Identify which cell holds the provided text, then report its (x, y) central coordinate. 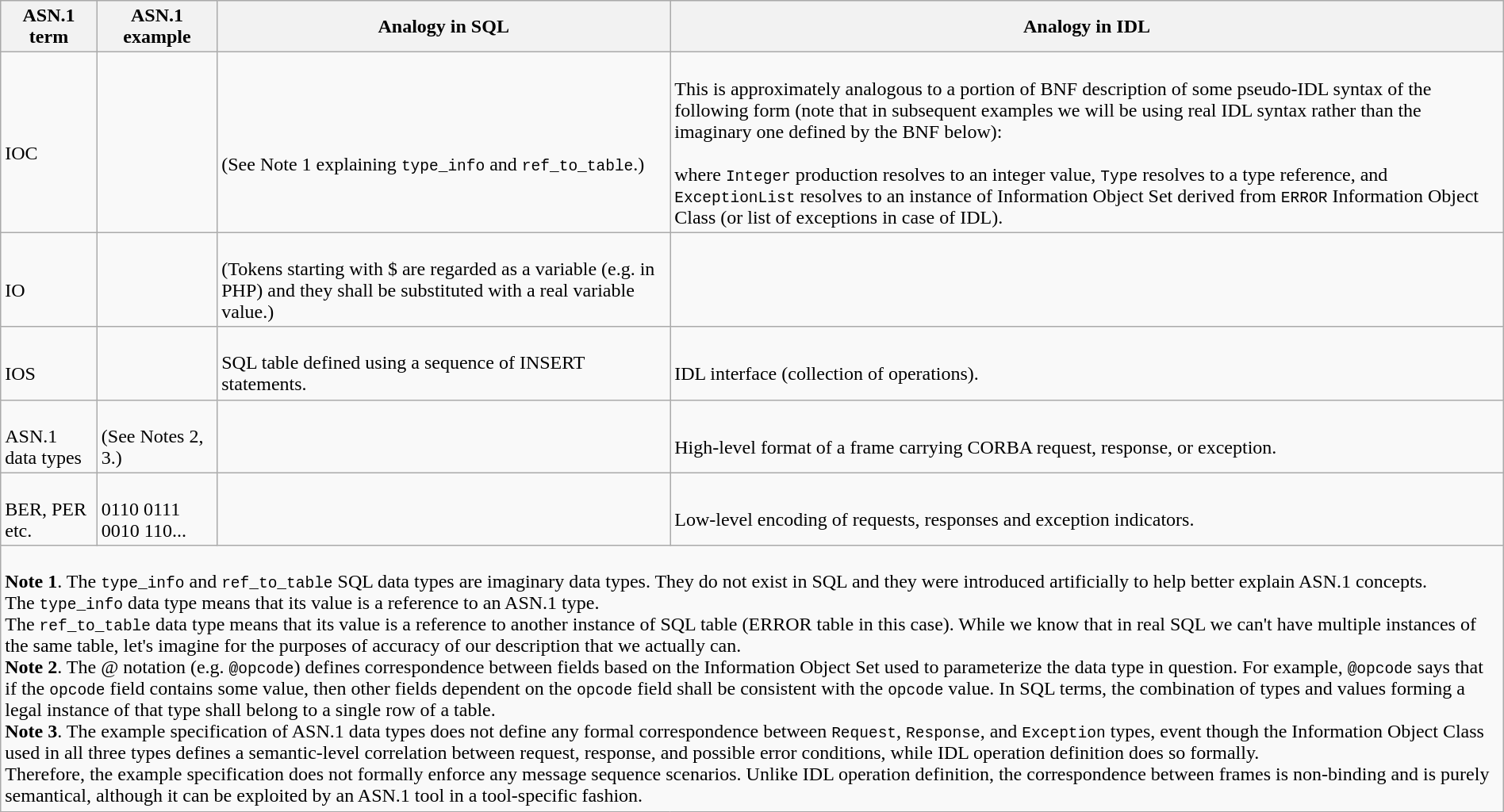
Analogy in SQL (444, 27)
High-level format of a frame carrying CORBA request, response, or exception. (1087, 436)
IO (49, 279)
BER, PER etc. (49, 509)
ASN.1 data types (49, 436)
ASN.1 example (157, 27)
IOS (49, 363)
IOC (49, 143)
(Tokens starting with $ are regarded as a variable (e.g. in PHP) and they shall be substituted with a real variable value.) (444, 279)
Analogy in IDL (1087, 27)
Low-level encoding of requests, responses and exception indicators. (1087, 509)
0110 0111 0010 110... (157, 509)
(See Notes 2, 3.) (157, 436)
SQL table defined using a sequence of INSERT statements. (444, 363)
IDL interface (collection of operations). (1087, 363)
(See Note 1 explaining type_info and ref_to_table.) (444, 143)
ASN.1 term (49, 27)
